Pinpoint the cell where the given text exists, returning its [x, y] midpoint coordinate. 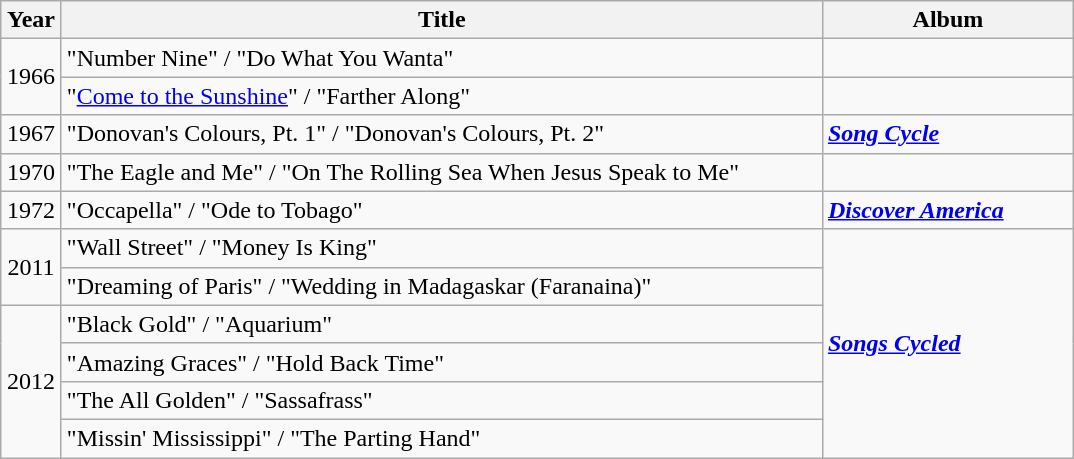
Title [442, 20]
"Dreaming of Paris" / "Wedding in Madagaskar (Faranaina)" [442, 286]
2011 [32, 267]
1970 [32, 172]
"Come to the Sunshine" / "Farther Along" [442, 96]
Album [948, 20]
"Wall Street" / "Money Is King" [442, 248]
"Black Gold" / "Aquarium" [442, 324]
"Number Nine" / "Do What You Wanta" [442, 58]
1966 [32, 77]
Song Cycle [948, 134]
"Missin' Mississippi" / "The Parting Hand" [442, 438]
Discover America [948, 210]
Year [32, 20]
2012 [32, 381]
Songs Cycled [948, 343]
"Amazing Graces" / "Hold Back Time" [442, 362]
"The All Golden" / "Sassafrass" [442, 400]
"Donovan's Colours, Pt. 1" / "Donovan's Colours, Pt. 2" [442, 134]
1967 [32, 134]
"The Eagle and Me" / "On The Rolling Sea When Jesus Speak to Me" [442, 172]
"Occapella" / "Ode to Tobago" [442, 210]
1972 [32, 210]
